For the text-containing cell, return its midpoint in [x, y] coordinate format. 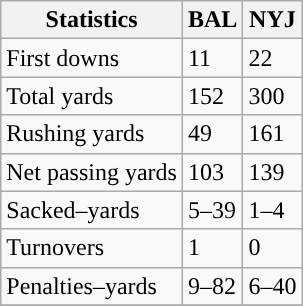
1 [212, 248]
103 [212, 172]
6–40 [272, 286]
Rushing yards [92, 134]
161 [272, 134]
49 [212, 134]
Total yards [92, 96]
NYJ [272, 20]
1–4 [272, 210]
300 [272, 96]
Statistics [92, 20]
5–39 [212, 210]
9–82 [212, 286]
139 [272, 172]
BAL [212, 20]
Sacked–yards [92, 210]
11 [212, 58]
Turnovers [92, 248]
Net passing yards [92, 172]
First downs [92, 58]
Penalties–yards [92, 286]
0 [272, 248]
152 [212, 96]
22 [272, 58]
